Provide the (x, y) coordinate of the cell's center where the given text is located.  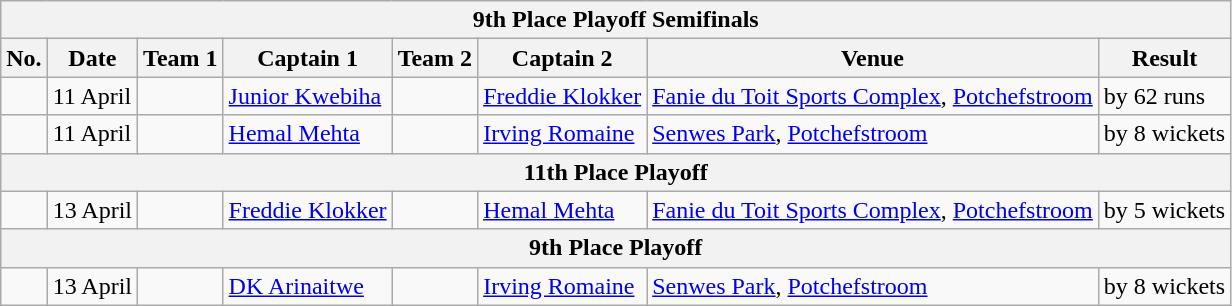
by 62 runs (1164, 96)
DK Arinaitwe (308, 286)
Captain 1 (308, 58)
9th Place Playoff Semifinals (616, 20)
Captain 2 (562, 58)
Team 2 (435, 58)
Team 1 (181, 58)
Result (1164, 58)
Junior Kwebiha (308, 96)
9th Place Playoff (616, 248)
No. (24, 58)
Venue (873, 58)
by 5 wickets (1164, 210)
Date (92, 58)
11th Place Playoff (616, 172)
